Scan for the cell matching the given text and deliver its [X, Y] coordinate at center. 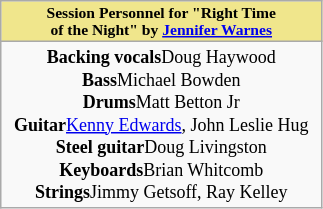
Session Personnel for "Right Time of the Night" by Jennifer Warnes [162, 22]
